Locate the cell with the specified text and output its (X, Y) center coordinate. 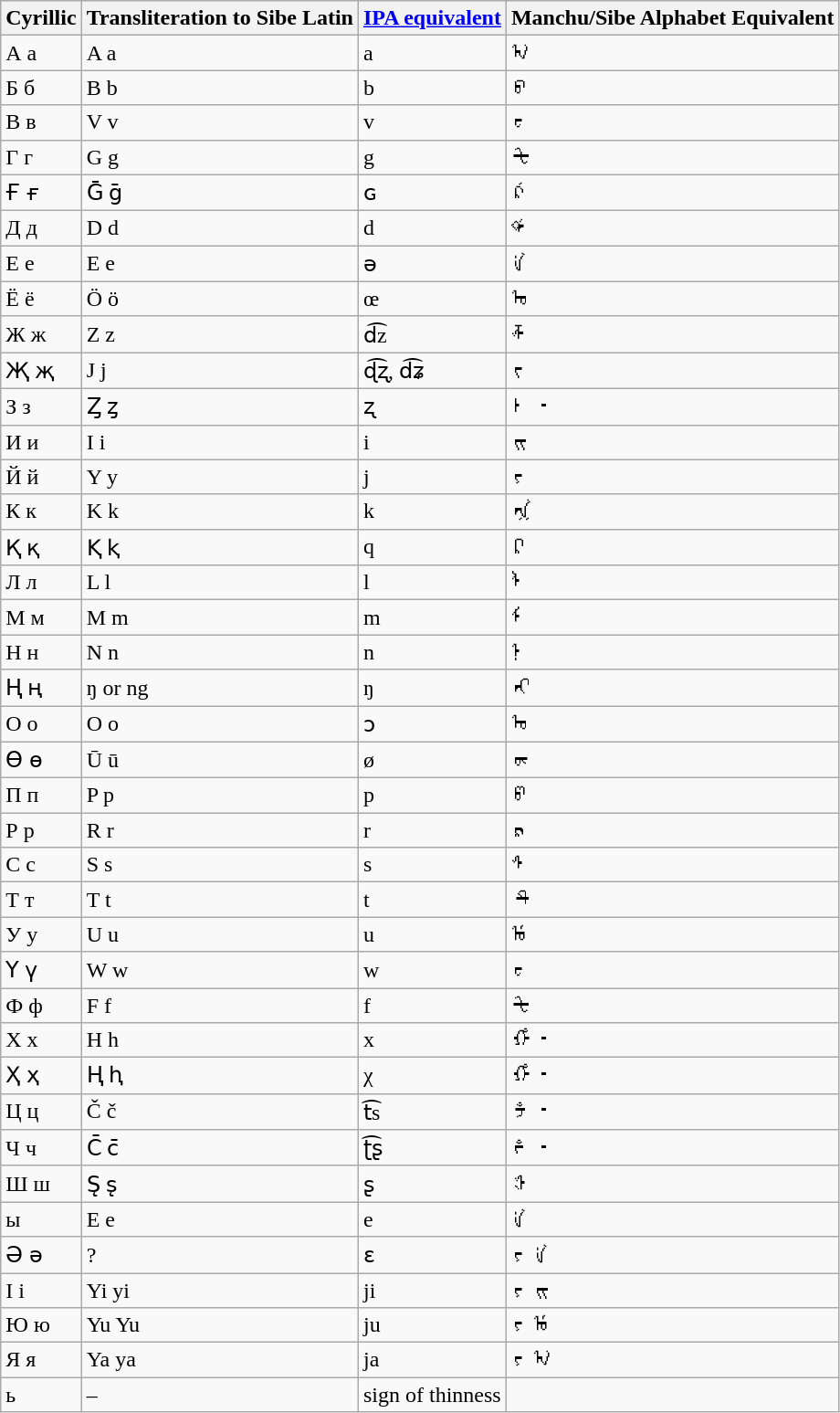
L l (219, 583)
Č č (219, 1112)
ɢ (432, 193)
ᡵ (672, 830)
ʈ͡ʂ (432, 1148)
Ḡ ḡ (219, 193)
M m (219, 617)
G g (219, 157)
ɛ (432, 1255)
ə (432, 264)
R r (219, 830)
T t (219, 900)
i (432, 442)
ᡧ (672, 1184)
ᡯ (672, 334)
ᠶ (672, 477)
s (432, 865)
Ш ш (41, 1184)
ʂ (432, 1184)
N n (219, 652)
П п (41, 796)
l (432, 583)
Yi yi (219, 1291)
u (432, 934)
В в (41, 122)
U u (219, 934)
Ю ю (41, 1325)
C̄ c̄ (219, 1148)
χ (432, 1076)
ь (41, 1395)
Ȥ ȥ (219, 406)
ʐ (432, 406)
Н н (41, 652)
t͡s (432, 1112)
Җ җ (41, 371)
Ө ө (41, 760)
ᠶᡝ (672, 1255)
ᠪ (672, 88)
ᠺ (672, 547)
Ū ū (219, 760)
І і (41, 1291)
Б б (41, 88)
A a (219, 53)
Ц ц (41, 1112)
ᡬ (672, 193)
k (432, 511)
ᠠ (672, 53)
Ya ya (219, 1360)
ы (41, 1219)
Л л (41, 583)
Yu Yu (219, 1325)
S s (219, 865)
IPA equivalent (432, 18)
Р р (41, 830)
ᡷ᠊ (672, 1148)
d (432, 228)
H h (219, 1040)
ᠮ (672, 617)
ji (432, 1291)
З з (41, 406)
S̨ s̨ (219, 1184)
x (432, 1040)
Ғ ғ (41, 193)
ᠰ (672, 865)
B b (219, 88)
‍ᡶ‍ (672, 1006)
ᡦ (672, 796)
ᡡ (672, 760)
И и (41, 442)
О о (41, 723)
J j (219, 371)
Ё ё (41, 299)
I i (219, 442)
У у (41, 934)
ᡰ᠊ (672, 406)
d͡z (432, 334)
q (432, 547)
r (432, 830)
ɔ (432, 723)
ᠵ (672, 371)
ᡠ (672, 934)
– (219, 1395)
ø (432, 760)
K k (219, 511)
Ң ң (41, 688)
Ч ч (41, 1148)
М м (41, 617)
Қ қ (41, 547)
ᡳ (672, 442)
Д д (41, 228)
œ (432, 299)
Т т (41, 900)
? (219, 1255)
g (432, 157)
O o (219, 723)
Ⱨ ⱨ (219, 1076)
Ф ф (41, 1006)
ᠶᡳ (672, 1291)
n (432, 652)
e (432, 1219)
ŋ (432, 688)
sign of thinness (432, 1395)
С с (41, 865)
F f (219, 1006)
ᡩ (672, 228)
Cyrillic (41, 18)
ᡨ (672, 900)
ɖ͡ʐ, d͡ʑ (432, 371)
Ҳ ҳ (41, 1076)
А а (41, 53)
ᡴ (672, 511)
m (432, 617)
W w (219, 970)
f (432, 1006)
ŋ or ng (219, 688)
ᠯ (672, 583)
Z z (219, 334)
Y y (219, 477)
p (432, 796)
ᡱ᠊ (672, 1112)
Г г (41, 157)
Й й (41, 477)
j (432, 477)
Ⱪ ⱪ (219, 547)
К к (41, 511)
ᠨ (672, 652)
ja (432, 1360)
Transliteration to Sibe Latin (219, 18)
Ү ү (41, 970)
Е е (41, 264)
Я я (41, 1360)
t (432, 900)
ᡶ (672, 157)
ᠶᠠ (672, 1360)
v (432, 122)
Manchu/Sibe Alphabet Equivalent (672, 18)
a (432, 53)
D d (219, 228)
Ә ә (41, 1255)
Х х (41, 1040)
Ö ö (219, 299)
ᠩ (672, 688)
Ж ж (41, 334)
P p (219, 796)
V v (219, 122)
ju (432, 1325)
ᠶᡠ (672, 1325)
b (432, 88)
w (432, 970)
